Provide the [x, y] coordinate of the cell's center where the given text is located.  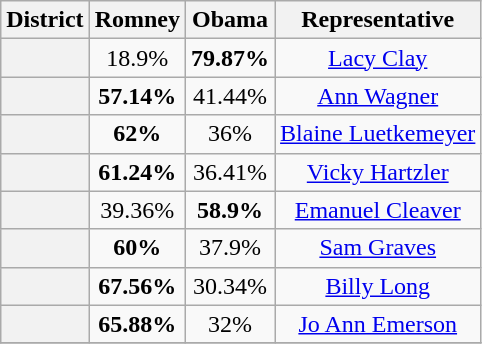
Emanuel Cleaver [378, 210]
Billy Long [378, 286]
Blaine Luetkemeyer [378, 134]
Obama [230, 20]
District [45, 20]
79.87% [230, 58]
39.36% [137, 210]
Sam Graves [378, 248]
Lacy Clay [378, 58]
67.56% [137, 286]
Representative [378, 20]
60% [137, 248]
36% [230, 134]
18.9% [137, 58]
41.44% [230, 96]
30.34% [230, 286]
58.9% [230, 210]
61.24% [137, 172]
Romney [137, 20]
65.88% [137, 324]
Vicky Hartzler [378, 172]
Ann Wagner [378, 96]
Jo Ann Emerson [378, 324]
37.9% [230, 248]
62% [137, 134]
32% [230, 324]
57.14% [137, 96]
36.41% [230, 172]
